Pinpoint the cell where the given text exists, returning its [X, Y] midpoint coordinate. 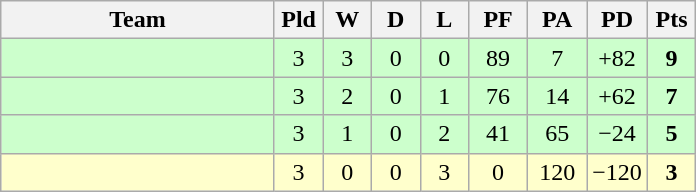
L [444, 20]
+82 [618, 58]
41 [498, 134]
120 [558, 172]
14 [558, 96]
+62 [618, 96]
−120 [618, 172]
Pts [672, 20]
PD [618, 20]
−24 [618, 134]
Pld [298, 20]
D [396, 20]
W [348, 20]
Team [138, 20]
PA [558, 20]
PF [498, 20]
9 [672, 58]
76 [498, 96]
65 [558, 134]
5 [672, 134]
89 [498, 58]
